Provide the [x, y] coordinate of the cell's center where the given text is located.  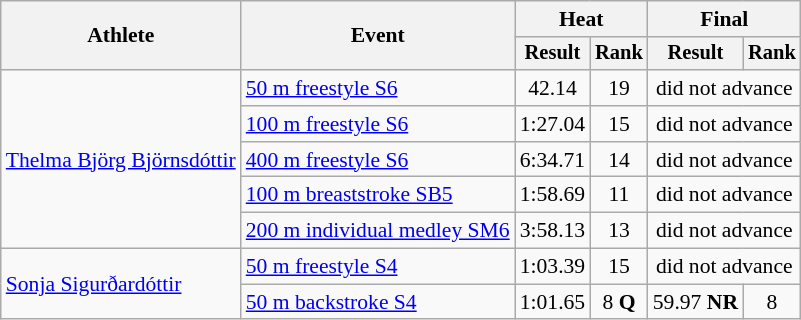
200 m individual medley SM6 [378, 231]
1:27.04 [552, 124]
13 [619, 231]
100 m breaststroke SB5 [378, 195]
1:03.39 [552, 267]
50 m freestyle S6 [378, 88]
100 m freestyle S6 [378, 124]
59.97 NR [696, 302]
11 [619, 195]
1:58.69 [552, 195]
1:01.65 [552, 302]
Heat [582, 19]
14 [619, 160]
42.14 [552, 88]
Event [378, 36]
50 m freestyle S4 [378, 267]
6:34.71 [552, 160]
Thelma Björg Björnsdóttir [121, 159]
19 [619, 88]
Athlete [121, 36]
Sonja Sigurðardóttir [121, 284]
8 Q [619, 302]
3:58.13 [552, 231]
400 m freestyle S6 [378, 160]
Final [724, 19]
50 m backstroke S4 [378, 302]
8 [772, 302]
